Search for the cell housing the specified text and yield its [X, Y] center coordinate. 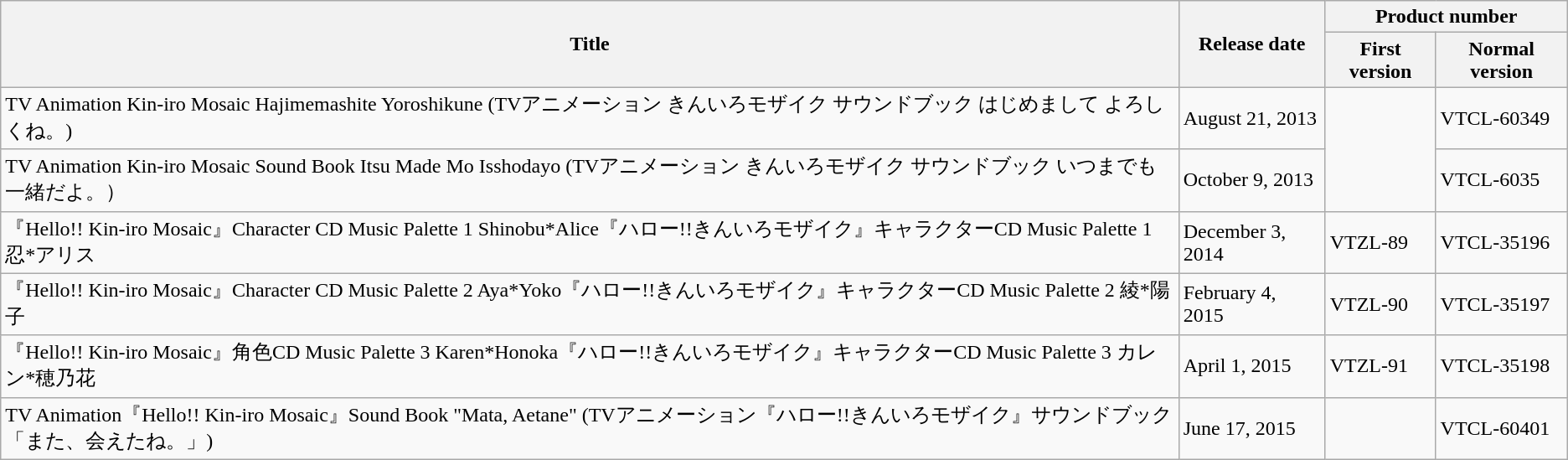
Title [590, 44]
VTZL-91 [1380, 366]
October 9, 2013 [1251, 180]
February 4, 2015 [1251, 304]
TV Animation『Hello!! Kin-iro Mosaic』Sound Book "Mata, Aetane" (TVアニメーション『ハロー!!きんいろモザイク』サウンドブック「また、会えたね。」) [590, 428]
VTCL-60401 [1501, 428]
『Hello!! Kin-iro Mosaic』Character CD Music Palette 1 Shinobu*Alice『ハロー!!きんいろモザイク』キャラクターCD Music Palette 1 忍*アリス [590, 242]
Release date [1251, 44]
『Hello!! Kin-iro Mosaic』角色CD Music Palette 3 Karen*Honoka『ハロー!!きんいろモザイク』キャラクターCD Music Palette 3 カレン*穂乃花 [590, 366]
Product number [1446, 17]
VTCL-35197 [1501, 304]
TV Animation Kin-iro Mosaic Hajimemashite Yoroshikune (TVアニメーション きんいろモザイク サウンドブック はじめまして よろしくね。) [590, 118]
First version [1380, 60]
VTCL-35196 [1501, 242]
VTCL-6035 [1501, 180]
VTCL-35198 [1501, 366]
Normal version [1501, 60]
『Hello!! Kin-iro Mosaic』Character CD Music Palette 2 Aya*Yoko『ハロー!!きんいろモザイク』キャラクターCD Music Palette 2 綾*陽子 [590, 304]
VTZL-89 [1380, 242]
VTCL-60349 [1501, 118]
VTZL-90 [1380, 304]
August 21, 2013 [1251, 118]
TV Animation Kin-iro Mosaic Sound Book Itsu Made Mo Isshodayo (TVアニメーション きんいろモザイク サウンドブック いつまでも一緒だよ。） [590, 180]
June 17, 2015 [1251, 428]
April 1, 2015 [1251, 366]
December 3, 2014 [1251, 242]
